From the cell containing the given text, extract its center point as (X, Y) coordinate. 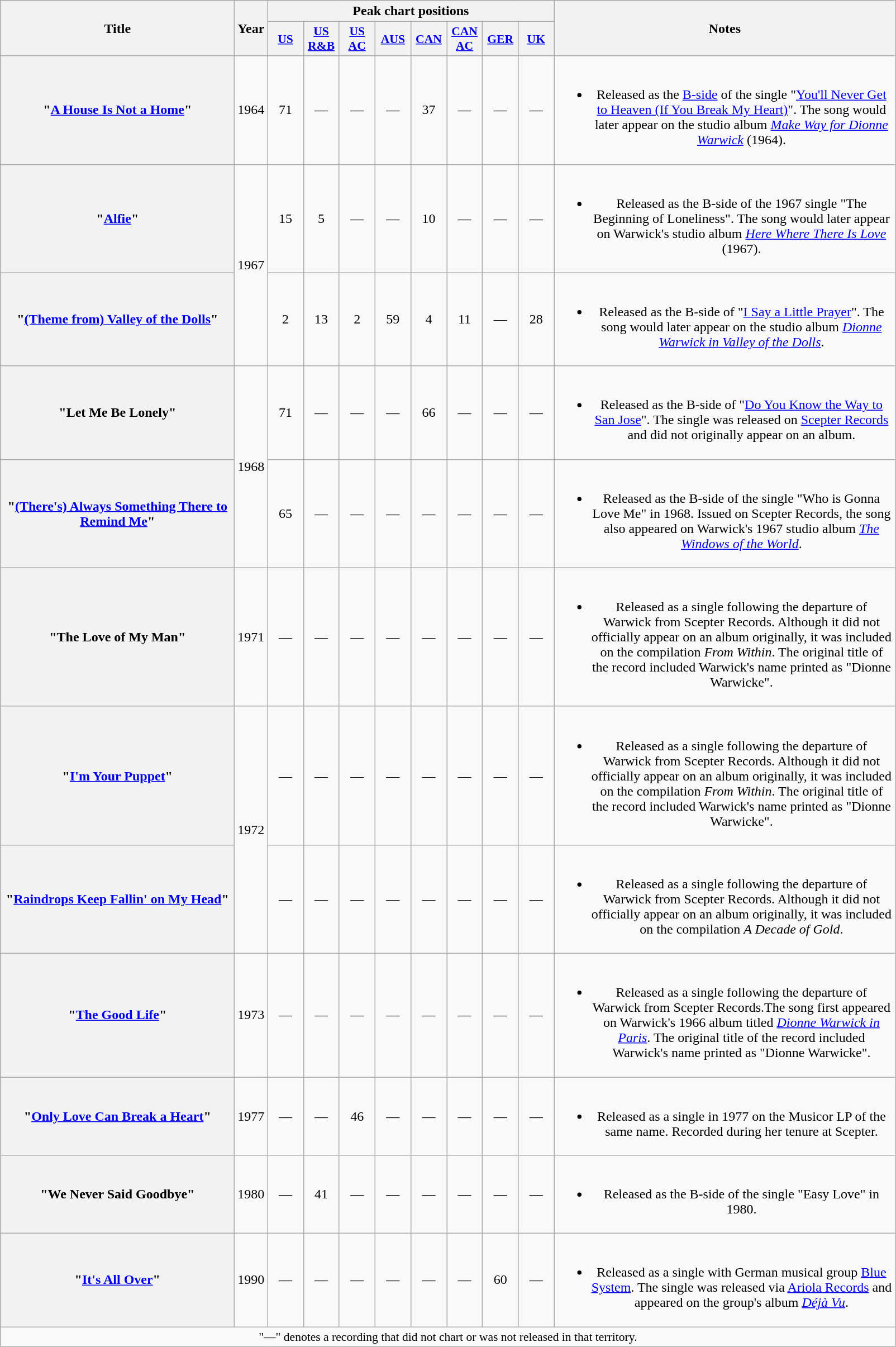
4 (428, 320)
"Raindrops Keep Fallin' on My Head" (117, 899)
Year (251, 28)
Released as the B-side of "Do You Know the Way to San Jose". The single was released on Scepter Records and did not originally appear on an album. (725, 412)
"It's All Over" (117, 1281)
US (285, 39)
"I'm Your Puppet" (117, 775)
"Alfie" (117, 218)
11 (465, 320)
41 (321, 1194)
"The Good Life" (117, 1015)
46 (357, 1116)
Released as a single with German musical group Blue System. The single was released via Ariola Records and appeared on the group's album Déjà Vu. (725, 1281)
Released as the B-side of the single "Easy Love" in 1980. (725, 1194)
CAN (428, 39)
Notes (725, 28)
5 (321, 218)
"Let Me Be Lonely" (117, 412)
GER (501, 39)
1964 (251, 110)
59 (393, 320)
"(Theme from) Valley of the Dolls" (117, 320)
AUS (393, 39)
"Only Love Can Break a Heart" (117, 1116)
10 (428, 218)
CANAC (465, 39)
1973 (251, 1015)
"We Never Said Goodbye" (117, 1194)
15 (285, 218)
Title (117, 28)
1968 (251, 467)
1972 (251, 830)
1971 (251, 637)
28 (536, 320)
1977 (251, 1116)
USR&B (321, 39)
"(There's) Always Something There to Remind Me" (117, 513)
65 (285, 513)
13 (321, 320)
Peak chart positions (411, 11)
"The Love of My Man" (117, 637)
1967 (251, 265)
66 (428, 412)
1990 (251, 1281)
Released as the B-side of "I Say a Little Prayer". The song would later appear on the studio album Dionne Warwick in Valley of the Dolls. (725, 320)
1980 (251, 1194)
USAC (357, 39)
UK (536, 39)
"—" denotes a recording that did not chart or was not released in that territory. (448, 1337)
Released as a single in 1977 on the Musicor LP of the same name. Recorded during her tenure at Scepter. (725, 1116)
"A House Is Not a Home" (117, 110)
37 (428, 110)
60 (501, 1281)
